Extract the (X, Y) coordinate from the center of the cell holding the provided text.  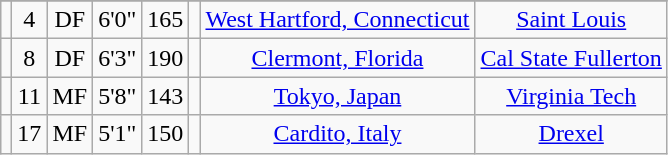
4 (30, 20)
Cardito, Italy (338, 134)
17 (30, 134)
Tokyo, Japan (338, 96)
West Hartford, Connecticut (338, 20)
Cal State Fullerton (571, 58)
150 (166, 134)
Drexel (571, 134)
Saint Louis (571, 20)
Clermont, Florida (338, 58)
Virginia Tech (571, 96)
165 (166, 20)
6'0" (118, 20)
11 (30, 96)
190 (166, 58)
8 (30, 58)
5'8" (118, 96)
6'3" (118, 58)
5'1" (118, 134)
143 (166, 96)
